Output the (x, y) coordinate of the center of the cell containing the given text.  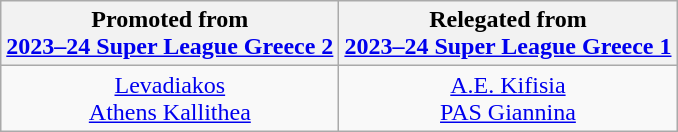
Promoted from2023–24 Super League Greece 2 (170, 34)
Relegated from2023–24 Super League Greece 1 (508, 34)
LevadiakosAthens Kallithea (170, 98)
A.E. KifisiaPAS Giannina (508, 98)
